For the text-containing cell, return its midpoint in (x, y) coordinate format. 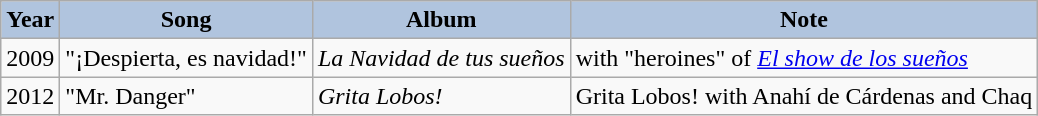
with "heroines" of El show de los sueños (804, 58)
Note (804, 20)
Year (30, 20)
Grita Lobos! with Anahí de Cárdenas and Chaq (804, 96)
2009 (30, 58)
Album (441, 20)
"¡Despierta, es navidad!" (186, 58)
"Mr. Danger" (186, 96)
La Navidad de tus sueños (441, 58)
Song (186, 20)
2012 (30, 96)
Grita Lobos! (441, 96)
